Find where the given text appears and provide that cell's center as [x, y] coordinate. 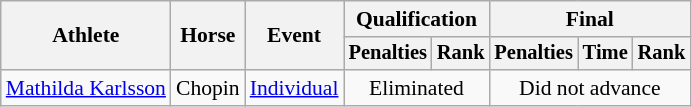
Final [590, 19]
Chopin [208, 88]
Event [294, 36]
Athlete [86, 36]
Qualification [417, 19]
Eliminated [417, 88]
Did not advance [590, 88]
Time [606, 54]
Horse [208, 36]
Mathilda Karlsson [86, 88]
Individual [294, 88]
